Search for the cell housing the specified text and yield its [x, y] center coordinate. 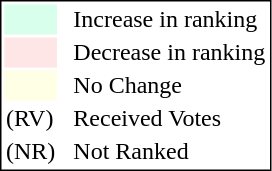
Increase in ranking [170, 19]
Received Votes [170, 119]
Decrease in ranking [170, 53]
No Change [170, 85]
(NR) [30, 151]
Not Ranked [170, 151]
(RV) [30, 119]
